Extract the [x, y] coordinate from the center of the cell holding the provided text.  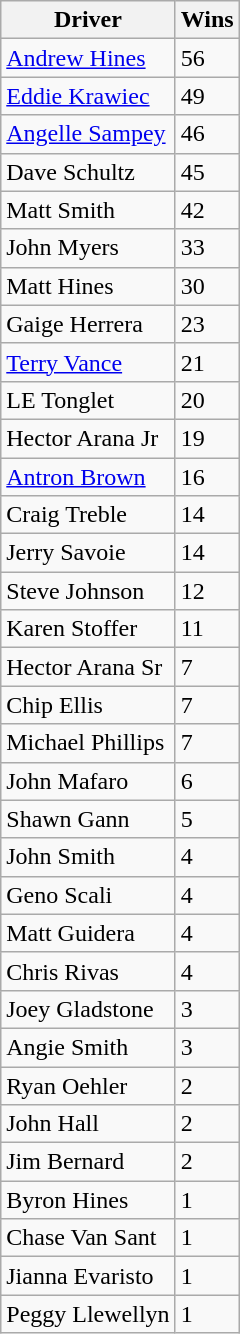
23 [207, 324]
Hector Arana Sr [88, 667]
Jim Bernard [88, 1162]
Karen Stoffer [88, 629]
Chris Rivas [88, 971]
Steve Johnson [88, 591]
Hector Arana Jr [88, 438]
Chip Ellis [88, 705]
Eddie Krawiec [88, 96]
49 [207, 96]
Angie Smith [88, 1047]
21 [207, 362]
Terry Vance [88, 362]
Ryan Oehler [88, 1085]
LE Tonglet [88, 400]
Wins [207, 20]
John Mafaro [88, 781]
Geno Scali [88, 895]
Driver [88, 20]
Jianna Evaristo [88, 1276]
20 [207, 400]
Matt Hines [88, 286]
Dave Schultz [88, 172]
Angelle Sampey [88, 134]
Matt Smith [88, 210]
Gaige Herrera [88, 324]
30 [207, 286]
Peggy Llewellyn [88, 1314]
Joey Gladstone [88, 1009]
19 [207, 438]
John Hall [88, 1124]
John Smith [88, 857]
Chase Van Sant [88, 1238]
Michael Phillips [88, 743]
45 [207, 172]
16 [207, 477]
Antron Brown [88, 477]
Byron Hines [88, 1200]
John Myers [88, 248]
11 [207, 629]
33 [207, 248]
5 [207, 819]
42 [207, 210]
46 [207, 134]
12 [207, 591]
Matt Guidera [88, 933]
Shawn Gann [88, 819]
Andrew Hines [88, 58]
6 [207, 781]
56 [207, 58]
Craig Treble [88, 515]
Jerry Savoie [88, 553]
